Return the (X, Y) coordinate for the center point of the cell that contains the specified text.  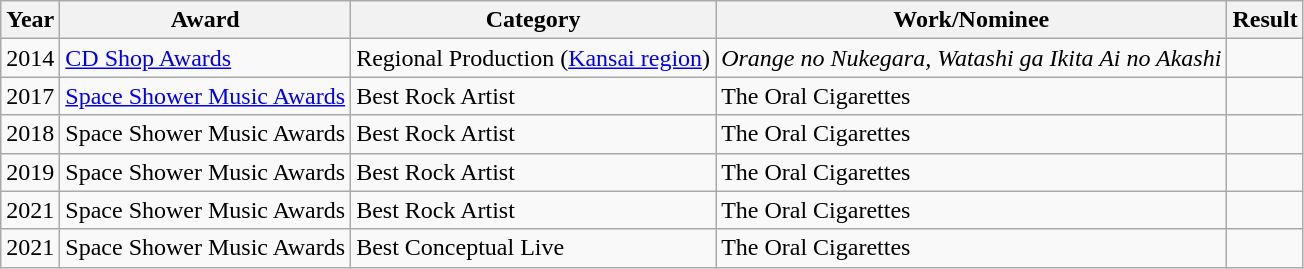
Year (30, 20)
Orange no Nukegara, Watashi ga Ikita Ai no Akashi (972, 58)
Category (534, 20)
Result (1265, 20)
CD Shop Awards (206, 58)
Award (206, 20)
2017 (30, 96)
Best Conceptual Live (534, 248)
Regional Production (Kansai region) (534, 58)
2018 (30, 134)
2014 (30, 58)
2019 (30, 172)
Work/Nominee (972, 20)
